For the text-containing cell, return its midpoint in [x, y] coordinate format. 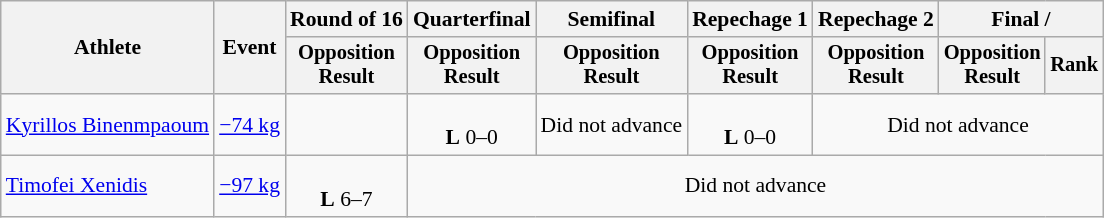
Event [250, 48]
L 6–7 [346, 186]
−97 kg [250, 186]
Repechage 2 [876, 19]
Kyrillos Binenmpaoum [108, 124]
−74 kg [250, 124]
Final / [1021, 19]
Semifinal [612, 19]
Timofei Xenidis [108, 186]
Athlete [108, 48]
Repechage 1 [750, 19]
Quarterfinal [472, 19]
Round of 16 [346, 19]
Rank [1074, 66]
